Determine the [x, y] coordinate at the center of the cell enclosing the given text.  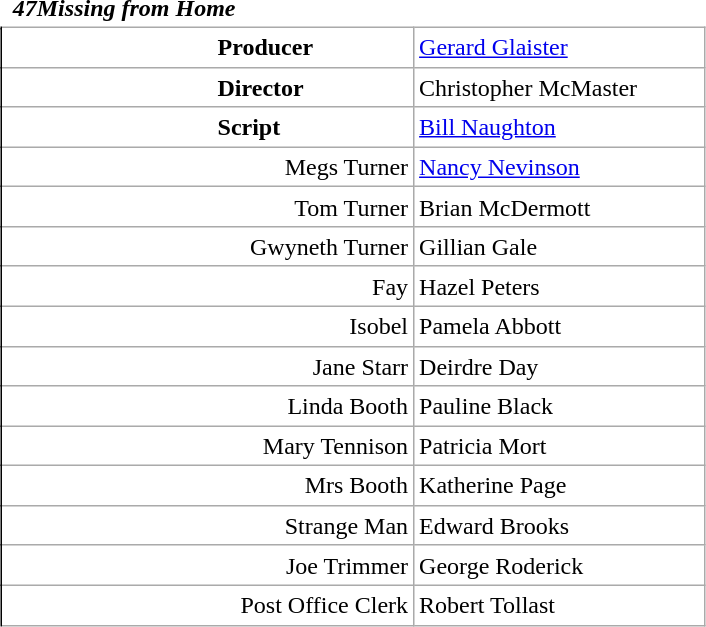
Brian McDermott [560, 207]
Robert Tollast [560, 605]
Producer [208, 47]
Mary Tennison [208, 446]
Post Office Clerk [208, 605]
Strange Man [208, 525]
Nancy Nevinson [560, 167]
Joe Trimmer [208, 565]
Patricia Mort [560, 446]
Gillian Gale [560, 247]
Pauline Black [560, 406]
Gwyneth Turner [208, 247]
Bill Naughton [560, 127]
Isobel [208, 326]
Jane Starr [208, 366]
Gerard Glaister [560, 47]
Hazel Peters [560, 286]
Linda Booth [208, 406]
Megs Turner [208, 167]
Director [208, 87]
Mrs Booth [208, 486]
Pamela Abbott [560, 326]
Katherine Page [560, 486]
Tom Turner [208, 207]
Edward Brooks [560, 525]
Script [208, 127]
Deirdre Day [560, 366]
Christopher McMaster [560, 87]
Fay [208, 286]
George Roderick [560, 565]
